Provide the [X, Y] coordinate of the cell's center where the given text is located.  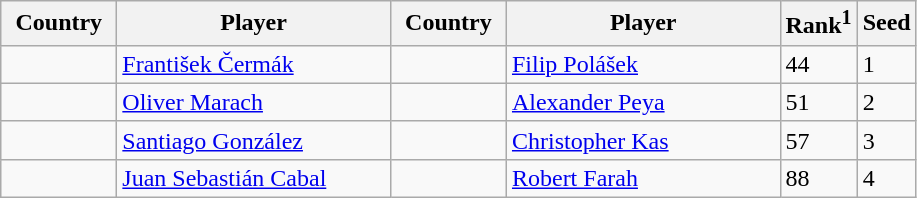
Santiago González [254, 140]
Filip Polášek [643, 64]
František Čermák [254, 64]
44 [818, 64]
88 [818, 178]
57 [818, 140]
Christopher Kas [643, 140]
Juan Sebastián Cabal [254, 178]
4 [886, 178]
51 [818, 102]
2 [886, 102]
3 [886, 140]
Rank1 [818, 24]
1 [886, 64]
Alexander Peya [643, 102]
Seed [886, 24]
Robert Farah [643, 178]
Oliver Marach [254, 102]
